Provide the [X, Y] coordinate of the cell's center where the given text is located.  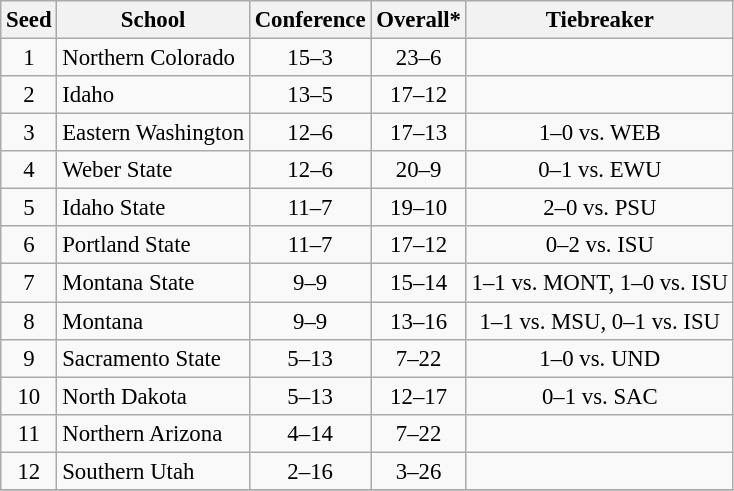
Eastern Washington [153, 133]
3–26 [418, 471]
4 [29, 170]
Conference [310, 20]
0–2 vs. ISU [600, 245]
Tiebreaker [600, 20]
19–10 [418, 208]
Overall* [418, 20]
15–14 [418, 283]
1 [29, 58]
11 [29, 433]
Idaho State [153, 208]
2–16 [310, 471]
0–1 vs. EWU [600, 170]
5 [29, 208]
Northern Arizona [153, 433]
Montana [153, 321]
1–1 vs. MSU, 0–1 vs. ISU [600, 321]
1–1 vs. MONT, 1–0 vs. ISU [600, 283]
15–3 [310, 58]
2 [29, 95]
23–6 [418, 58]
9 [29, 358]
1–0 vs. UND [600, 358]
Southern Utah [153, 471]
10 [29, 396]
13–16 [418, 321]
3 [29, 133]
12–17 [418, 396]
7 [29, 283]
17–13 [418, 133]
20–9 [418, 170]
Northern Colorado [153, 58]
Montana State [153, 283]
1–0 vs. WEB [600, 133]
Weber State [153, 170]
0–1 vs. SAC [600, 396]
12 [29, 471]
North Dakota [153, 396]
4–14 [310, 433]
Portland State [153, 245]
Sacramento State [153, 358]
2–0 vs. PSU [600, 208]
School [153, 20]
6 [29, 245]
13–5 [310, 95]
Seed [29, 20]
Idaho [153, 95]
8 [29, 321]
